Return the [X, Y] coordinate for the center point of the cell that contains the specified text.  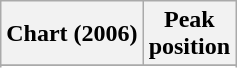
Chart (2006) [72, 34]
Peak position [189, 34]
